For the text-containing cell, return its midpoint in [X, Y] coordinate format. 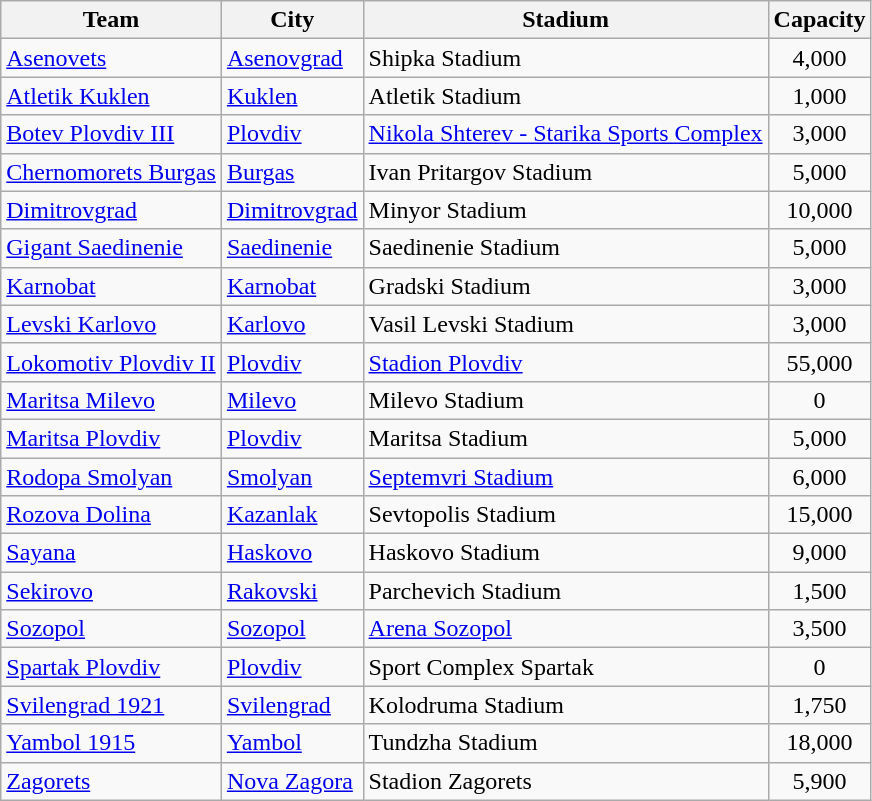
Atletik Kuklen [112, 96]
6,000 [820, 477]
Saedinenie [292, 248]
Nikola Shterev - Starika Sports Complex [566, 134]
Haskovo Stadium [566, 553]
Shipka Stadium [566, 58]
Spartak Plovdiv [112, 667]
Nova Zagora [292, 781]
Septemvri Stadium [566, 477]
Rozova Dolina [112, 515]
Rakovski [292, 591]
Sekirovo [112, 591]
Sport Complex Spartak [566, 667]
Haskovo [292, 553]
1,000 [820, 96]
Stadion Plovdiv [566, 362]
Maritsa Milevo [112, 400]
Chernomorets Burgas [112, 172]
Gradski Stadium [566, 286]
4,000 [820, 58]
City [292, 20]
55,000 [820, 362]
Kazanlak [292, 515]
Gigant Saedinenie [112, 248]
Arena Sozopol [566, 629]
Sevtopolis Stadium [566, 515]
Yambol 1915 [112, 743]
Kolodruma Stadium [566, 705]
Asenovgrad [292, 58]
Svilengrad [292, 705]
Parchevich Stadium [566, 591]
18,000 [820, 743]
Svilengrad 1921 [112, 705]
1,750 [820, 705]
3,500 [820, 629]
1,500 [820, 591]
Maritsa Plovdiv [112, 438]
Yambol [292, 743]
Levski Karlovo [112, 324]
5,900 [820, 781]
Asenovets [112, 58]
Tundzha Stadium [566, 743]
Sayana [112, 553]
Burgas [292, 172]
Milevo Stadium [566, 400]
Vasil Levski Stadium [566, 324]
Saedinenie Stadium [566, 248]
Ivan Pritargov Stadium [566, 172]
Smolyan [292, 477]
Atletik Stadium [566, 96]
Botev Plovdiv III [112, 134]
Maritsa Stadium [566, 438]
15,000 [820, 515]
Karlovo [292, 324]
Milevo [292, 400]
Stadion Zagorets [566, 781]
Capacity [820, 20]
Minyor Stadium [566, 210]
9,000 [820, 553]
Zagorets [112, 781]
Team [112, 20]
Lokomotiv Plovdiv II [112, 362]
Kuklen [292, 96]
Rodopa Smolyan [112, 477]
10,000 [820, 210]
Stadium [566, 20]
